Find where the given text appears and provide that cell's center as [X, Y] coordinate. 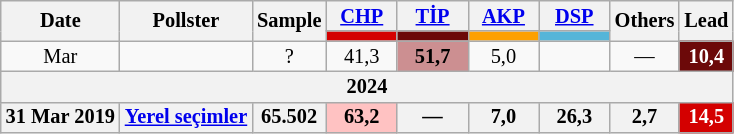
CHP [362, 16]
2,7 [645, 118]
Mar [60, 56]
Lead [706, 20]
5,0 [504, 56]
Date [60, 20]
Others [645, 20]
31 Mar 2019 [60, 118]
26,3 [574, 118]
63,2 [362, 118]
10,4 [706, 56]
65.502 [289, 118]
7,0 [504, 118]
2024 [368, 86]
Sample [289, 20]
41,3 [362, 56]
14,5 [706, 118]
51,7 [432, 56]
Yerel seçimler [186, 118]
AKP [504, 16]
TİP [432, 16]
Pollster [186, 20]
DSP [574, 16]
? [289, 56]
